Return (X, Y) of the center of cell containing provided text 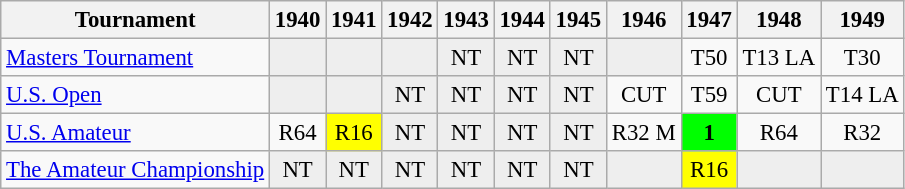
1945 (578, 20)
R32 (862, 133)
1940 (298, 20)
1942 (410, 20)
1943 (466, 20)
T30 (862, 58)
1941 (354, 20)
T13 LA (778, 58)
Tournament (136, 20)
1946 (644, 20)
T50 (709, 58)
1 (709, 133)
U.S. Open (136, 95)
1947 (709, 20)
1948 (778, 20)
T14 LA (862, 95)
Masters Tournament (136, 58)
U.S. Amateur (136, 133)
R32 M (644, 133)
The Amateur Championship (136, 170)
1949 (862, 20)
1944 (522, 20)
T59 (709, 95)
